Return the [x, y] coordinate for the center point of the cell that contains the specified text.  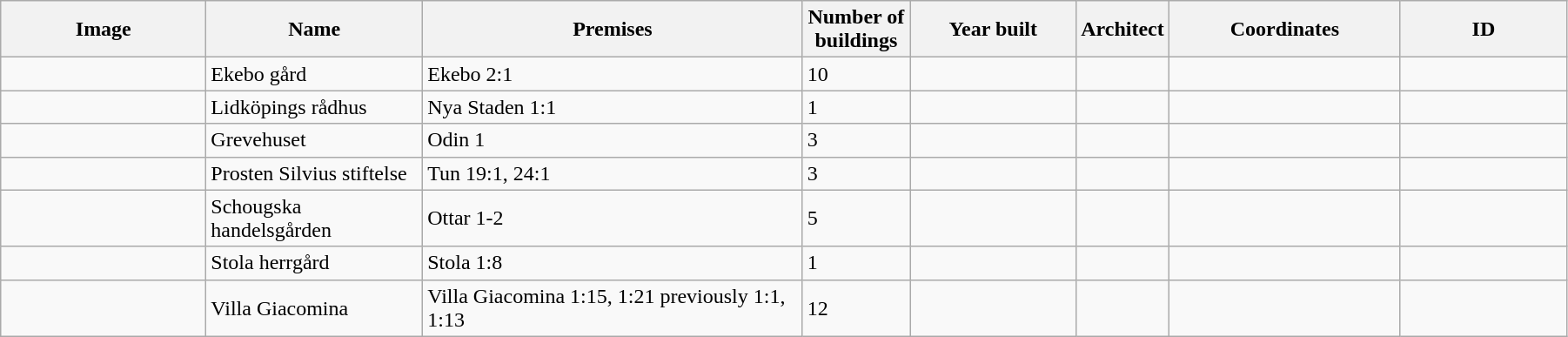
Premises [613, 30]
Villa Giacomina [315, 308]
Architect [1122, 30]
Prosten Silvius stiftelse [315, 173]
Year built [994, 30]
Ottar 1-2 [613, 218]
5 [856, 218]
Ekebo gård [315, 74]
Grevehuset [315, 140]
Ekebo 2:1 [613, 74]
Schougska handelsgården [315, 218]
Coordinates [1284, 30]
Number ofbuildings [856, 30]
Nya Staden 1:1 [613, 107]
Stola herrgård [315, 263]
ID [1483, 30]
Stola 1:8 [613, 263]
Image [104, 30]
Name [315, 30]
Lidköpings rådhus [315, 107]
Villa Giacomina 1:15, 1:21 previously 1:1, 1:13 [613, 308]
Odin 1 [613, 140]
Tun 19:1, 24:1 [613, 173]
12 [856, 308]
10 [856, 74]
